Find where the given text appears and provide that cell's center as [X, Y] coordinate. 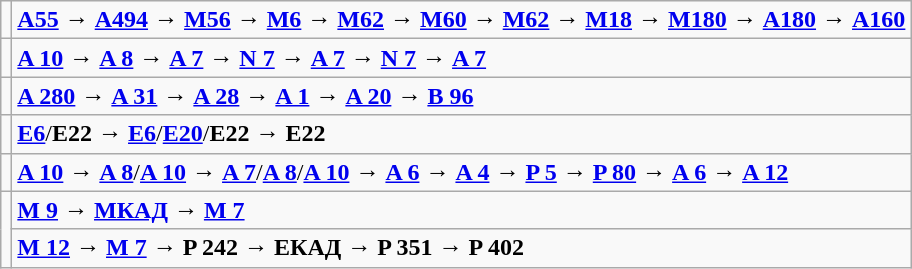
A 10 → A 8 → A 7 → N 7 → A 7 → N 7 → A 7 [462, 58]
A55 → A494 → M56 → M6 → M62 → M60 → M62 → M18 → M180 → A180 → A160 [462, 20]
M 12 → M 7 → P 242 → ЕКАД → P 351 → P 402 [462, 248]
E6/E22 → E6/E20/E22 → E22 [462, 134]
M 9 → МКАД → M 7 [462, 210]
A 280 → A 31 → A 28 → A 1 → A 20 → B 96 [462, 96]
A 10 → A 8/A 10 → A 7/A 8/A 10 → A 6 → A 4 → P 5 → P 80 → A 6 → A 12 [462, 172]
